Extract the [X, Y] coordinate from the center of the cell holding the provided text.  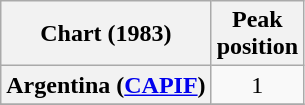
Argentina (CAPIF) [106, 85]
Peakposition [257, 34]
Chart (1983) [106, 34]
1 [257, 85]
